Find where the given text appears and provide that cell's center as [X, Y] coordinate. 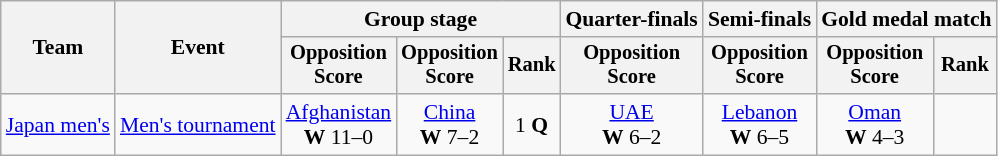
Team [58, 48]
Gold medal match [906, 19]
Quarter-finals [631, 19]
Men's tournament [198, 124]
Event [198, 48]
Semi-finals [760, 19]
1 Q [532, 124]
UAEW 6–2 [631, 124]
AfghanistanW 11–0 [339, 124]
Group stage [421, 19]
LebanonW 6–5 [760, 124]
ChinaW 7–2 [450, 124]
OmanW 4–3 [874, 124]
Japan men's [58, 124]
